Detect which cell encompasses the target text, then output its (x, y) center coordinate. 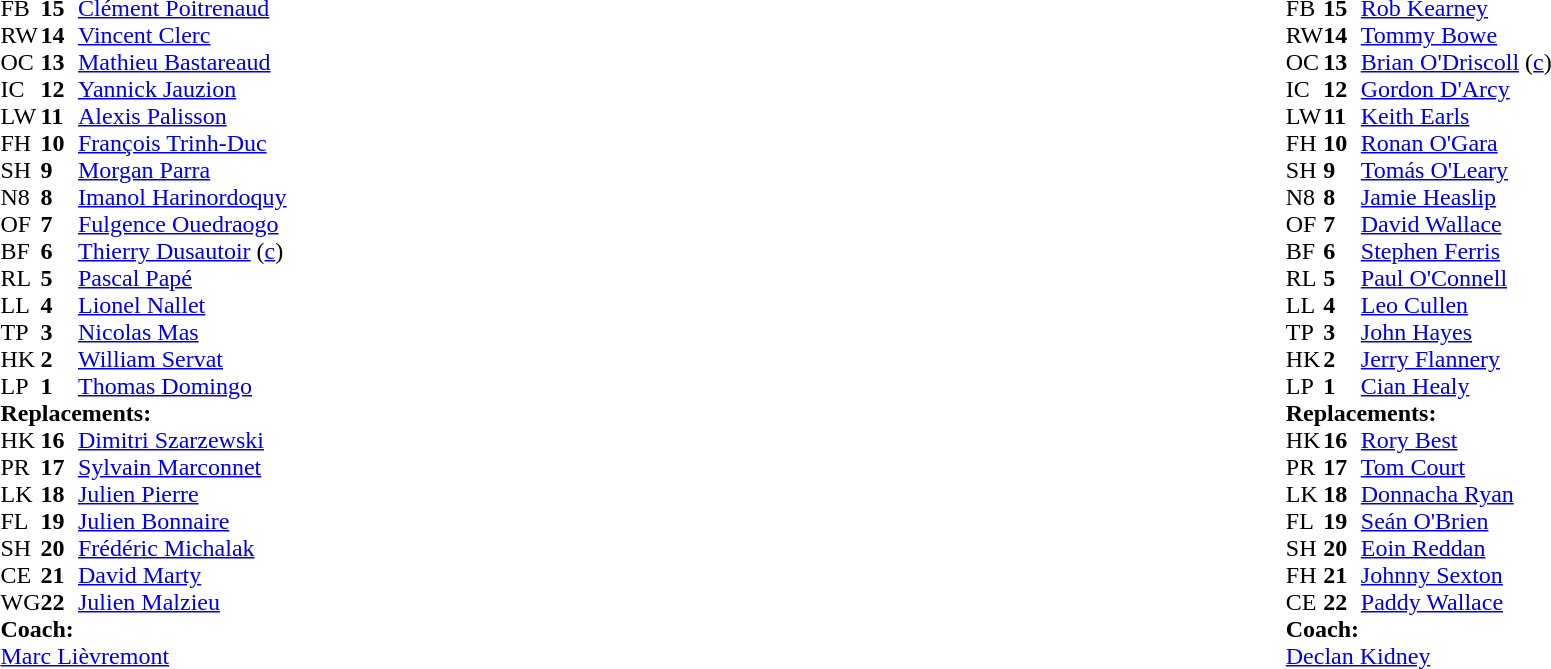
Julien Malzieu (182, 602)
WG (20, 602)
Marc Lièvremont (143, 656)
Thomas Domingo (182, 386)
Replacements: (143, 414)
William Servat (182, 360)
Yannick Jauzion (182, 90)
François Trinh-Duc (182, 144)
Morgan Parra (182, 170)
Julien Bonnaire (182, 522)
Lionel Nallet (182, 306)
David Marty (182, 576)
Sylvain Marconnet (182, 468)
Coach: (143, 630)
Alexis Palisson (182, 116)
Dimitri Szarzewski (182, 440)
Pascal Papé (182, 278)
Julien Pierre (182, 494)
Vincent Clerc (182, 36)
Nicolas Mas (182, 332)
Fulgence Ouedraogo (182, 224)
Imanol Harinordoquy (182, 198)
Thierry Dusautoir (c) (182, 252)
Frédéric Michalak (182, 548)
Mathieu Bastareaud (182, 62)
